Output the [X, Y] coordinate of the center of the cell containing the given text.  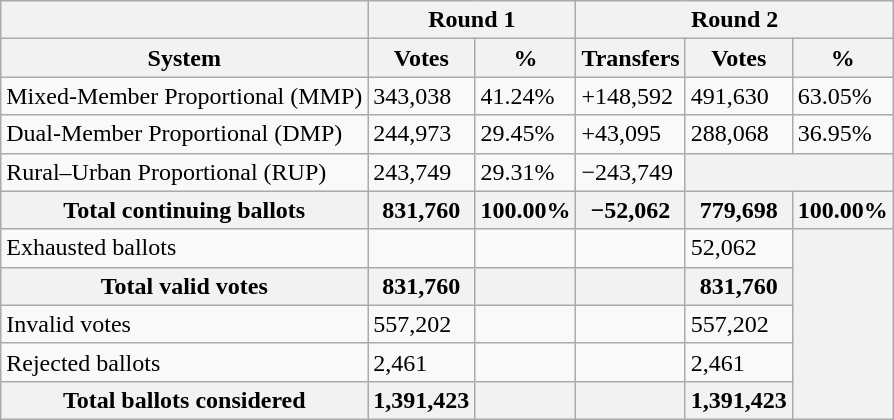
Round 2 [734, 20]
−243,749 [630, 172]
Rejected ballots [184, 362]
243,749 [422, 172]
41.24% [526, 96]
288,068 [738, 134]
+148,592 [630, 96]
+43,095 [630, 134]
Exhausted ballots [184, 248]
Mixed-Member Proportional (MMP) [184, 96]
−52,062 [630, 210]
System [184, 58]
343,038 [422, 96]
Total continuing ballots [184, 210]
244,973 [422, 134]
491,630 [738, 96]
29.45% [526, 134]
Total ballots considered [184, 400]
Rural–Urban Proportional (RUP) [184, 172]
Invalid votes [184, 324]
63.05% [842, 96]
Total valid votes [184, 286]
52,062 [738, 248]
Round 1 [472, 20]
36.95% [842, 134]
Transfers [630, 58]
29.31% [526, 172]
779,698 [738, 210]
Dual-Member Proportional (DMP) [184, 134]
